Provide the [x, y] coordinate of the cell's center where the given text is located.  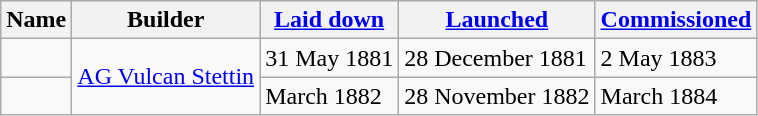
28 December 1881 [497, 58]
March 1884 [676, 96]
Builder [166, 20]
Name [36, 20]
2 May 1883 [676, 58]
March 1882 [330, 96]
31 May 1881 [330, 58]
Commissioned [676, 20]
28 November 1882 [497, 96]
Launched [497, 20]
AG Vulcan Stettin [166, 77]
Laid down [330, 20]
